Locate the cell with the specified text and output its (x, y) center coordinate. 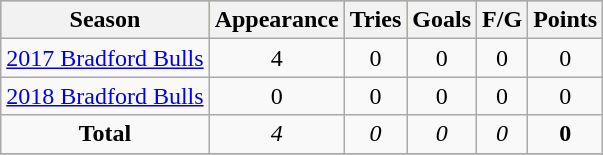
Tries (376, 20)
2018 Bradford Bulls (105, 96)
Goals (442, 20)
Points (566, 20)
Total (105, 134)
Appearance (276, 20)
F/G (502, 20)
2017 Bradford Bulls (105, 58)
Season (105, 20)
